Identify which cell holds the provided text, then report its [x, y] central coordinate. 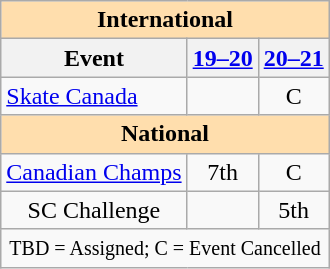
TBD = Assigned; C = Event Cancelled [165, 248]
5th [294, 210]
7th [222, 172]
International [165, 20]
Skate Canada [94, 96]
National [165, 134]
20–21 [294, 58]
SC Challenge [94, 210]
Event [94, 58]
Canadian Champs [94, 172]
19–20 [222, 58]
